Identify which cell holds the provided text, then report its [X, Y] central coordinate. 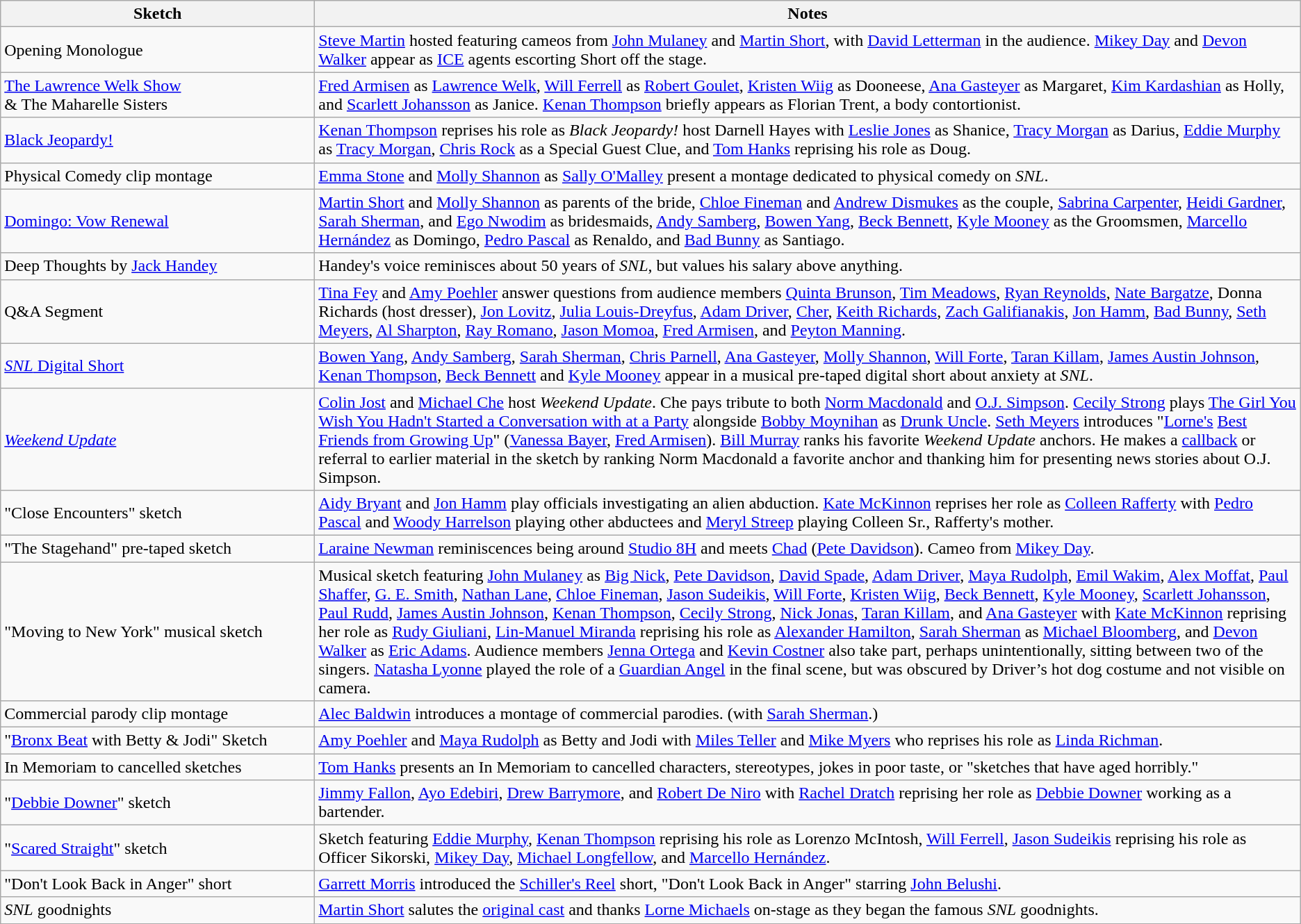
The Lawrence Welk Show & The Maharelle Sisters [158, 94]
"Close Encounters" sketch [158, 513]
"Debbie Downer" sketch [158, 803]
Notes [808, 14]
Deep Thoughts by Jack Handey [158, 266]
In Memoriam to cancelled sketches [158, 767]
Alec Baldwin introduces a montage of commercial parodies. (with Sarah Sherman.) [808, 714]
"Bronx Beat with Betty & Jodi" Sketch [158, 741]
Emma Stone and Molly Shannon as Sally O'Malley present a montage dedicated to physical comedy on SNL. [808, 176]
Amy Poehler and Maya Rudolph as Betty and Jodi with Miles Teller and Mike Myers who reprises his role as Linda Richman. [808, 741]
Domingo: Vow Renewal [158, 221]
Handey's voice reminisces about 50 years of SNL, but values his salary above anything. [808, 266]
Q&A Segment [158, 311]
"Scared Straight" sketch [158, 848]
Tom Hanks presents an In Memoriam to cancelled characters, stereotypes, jokes in poor taste, or "sketches that have aged horribly." [808, 767]
Commercial parody clip montage [158, 714]
"Don't Look Back in Anger" short [158, 884]
Martin Short salutes the original cast and thanks Lorne Michaels on-stage as they began the famous SNL goodnights. [808, 910]
Sketch [158, 14]
Black Jeopardy! [158, 140]
"The Stagehand" pre-taped sketch [158, 548]
SNL goodnights [158, 910]
Garrett Morris introduced the Schiller's Reel short, "Don't Look Back in Anger" starring John Belushi. [808, 884]
Physical Comedy clip montage [158, 176]
Jimmy Fallon, Ayo Edebiri, Drew Barrymore, and Robert De Niro with Rachel Dratch reprising her role as Debbie Downer working as a bartender. [808, 803]
Weekend Update [158, 439]
Laraine Newman reminiscences being around Studio 8H and meets Chad (Pete Davidson). Cameo from Mikey Day. [808, 548]
"Moving to New York" musical sketch [158, 631]
Opening Monologue [158, 50]
SNL Digital Short [158, 365]
